Detect which cell encompasses the target text, then output its (X, Y) center coordinate. 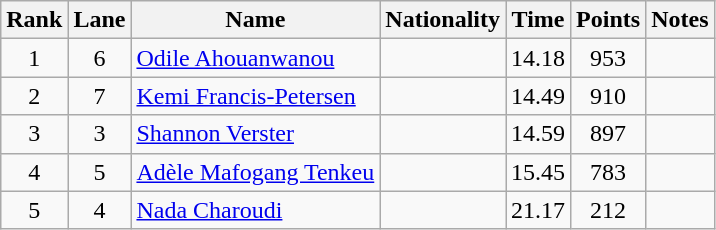
1 (34, 58)
897 (608, 134)
Nada Charoudi (256, 210)
Name (256, 20)
21.17 (538, 210)
15.45 (538, 172)
Rank (34, 20)
6 (100, 58)
2 (34, 96)
14.18 (538, 58)
Kemi Francis-Petersen (256, 96)
953 (608, 58)
Adèle Mafogang Tenkeu (256, 172)
Nationality (443, 20)
Time (538, 20)
Shannon Verster (256, 134)
14.49 (538, 96)
910 (608, 96)
Lane (100, 20)
Odile Ahouanwanou (256, 58)
14.59 (538, 134)
7 (100, 96)
212 (608, 210)
783 (608, 172)
Notes (680, 20)
Points (608, 20)
